Output the [X, Y] coordinate of the center of the cell containing the given text.  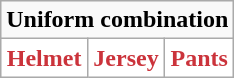
Jersey [126, 58]
Uniform combination [118, 20]
Pants [200, 58]
Helmet [44, 58]
